Detect which cell encompasses the target text, then output its [x, y] center coordinate. 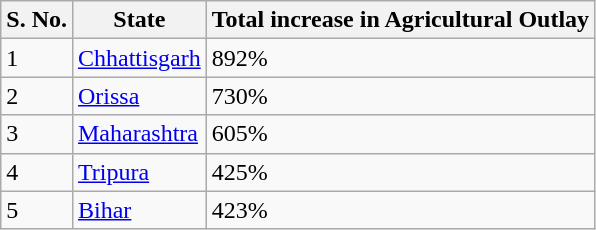
Total increase in Agricultural Outlay [400, 20]
425% [400, 172]
423% [400, 210]
Bihar [139, 210]
605% [400, 134]
892% [400, 58]
Orissa [139, 96]
1 [37, 58]
2 [37, 96]
730% [400, 96]
State [139, 20]
Maharashtra [139, 134]
Tripura [139, 172]
3 [37, 134]
Chhattisgarh [139, 58]
4 [37, 172]
5 [37, 210]
S. No. [37, 20]
